Determine the [X, Y] coordinate at the center of the cell enclosing the given text.  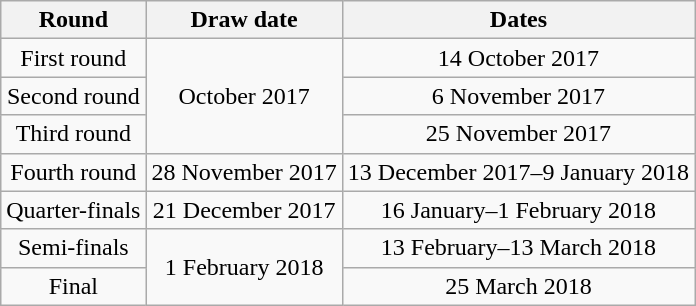
25 March 2018 [518, 286]
14 October 2017 [518, 58]
Third round [74, 134]
25 November 2017 [518, 134]
13 February–13 March 2018 [518, 248]
6 November 2017 [518, 96]
Final [74, 286]
First round [74, 58]
Fourth round [74, 172]
28 November 2017 [244, 172]
Round [74, 20]
October 2017 [244, 96]
Semi-finals [74, 248]
Dates [518, 20]
Draw date [244, 20]
1 February 2018 [244, 267]
21 December 2017 [244, 210]
Second round [74, 96]
13 December 2017–9 January 2018 [518, 172]
16 January–1 February 2018 [518, 210]
Quarter-finals [74, 210]
